Provide the [X, Y] coordinate of the cell's center where the given text is located.  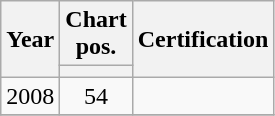
Certification [203, 39]
Year [30, 39]
Chart pos. [96, 34]
54 [96, 96]
2008 [30, 96]
